Return [X, Y] of the center of cell containing provided text 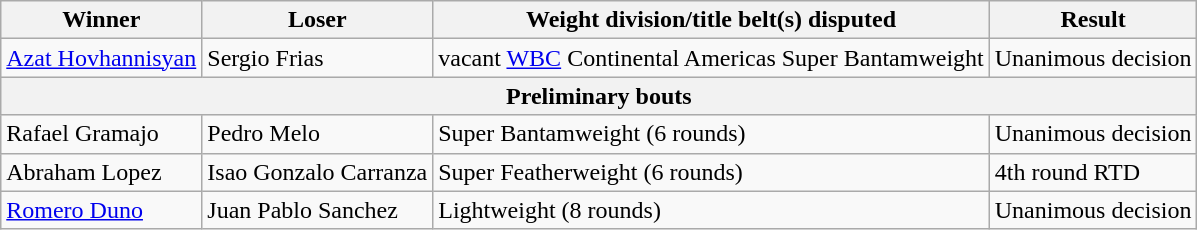
4th round RTD [1093, 172]
Winner [102, 20]
Loser [318, 20]
Weight division/title belt(s) disputed [712, 20]
Super Featherweight (6 rounds) [712, 172]
Result [1093, 20]
Super Bantamweight (6 rounds) [712, 134]
Rafael Gramajo [102, 134]
Abraham Lopez [102, 172]
vacant WBC Continental Americas Super Bantamweight [712, 58]
Preliminary bouts [599, 96]
Romero Duno [102, 210]
Lightweight (8 rounds) [712, 210]
Isao Gonzalo Carranza [318, 172]
Juan Pablo Sanchez [318, 210]
Azat Hovhannisyan [102, 58]
Pedro Melo [318, 134]
Sergio Frias [318, 58]
